Return the [X, Y] coordinate for the center point of the cell that contains the specified text.  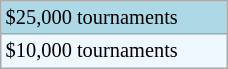
$10,000 tournaments [114, 51]
$25,000 tournaments [114, 17]
